Detect which cell encompasses the target text, then output its [X, Y] center coordinate. 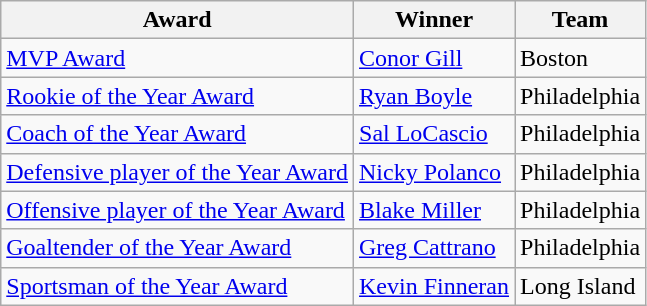
Greg Cattrano [434, 248]
Long Island [580, 286]
Ryan Boyle [434, 96]
MVP Award [178, 58]
Goaltender of the Year Award [178, 248]
Defensive player of the Year Award [178, 172]
Coach of the Year Award [178, 134]
Sportsman of the Year Award [178, 286]
Boston [580, 58]
Team [580, 20]
Offensive player of the Year Award [178, 210]
Sal LoCascio [434, 134]
Winner [434, 20]
Conor Gill [434, 58]
Blake Miller [434, 210]
Nicky Polanco [434, 172]
Rookie of the Year Award [178, 96]
Kevin Finneran [434, 286]
Award [178, 20]
